Determine the [X, Y] coordinate at the center of the cell enclosing the given text.  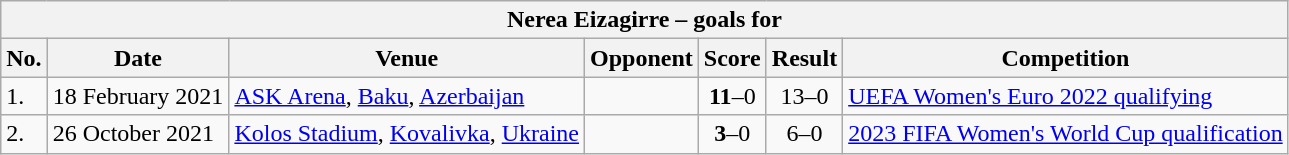
6–0 [804, 134]
Venue [407, 58]
Kolos Stadium, Kovalivka, Ukraine [407, 134]
Competition [1066, 58]
UEFA Women's Euro 2022 qualifying [1066, 96]
Result [804, 58]
No. [24, 58]
ASK Arena, Baku, Azerbaijan [407, 96]
Score [732, 58]
18 February 2021 [138, 96]
13–0 [804, 96]
Nerea Eizagirre – goals for [644, 20]
2023 FIFA Women's World Cup qualification [1066, 134]
3–0 [732, 134]
Opponent [642, 58]
2. [24, 134]
11–0 [732, 96]
26 October 2021 [138, 134]
Date [138, 58]
1. [24, 96]
